Capture the cell that displays the provided text and extract its (x, y) central coordinate. 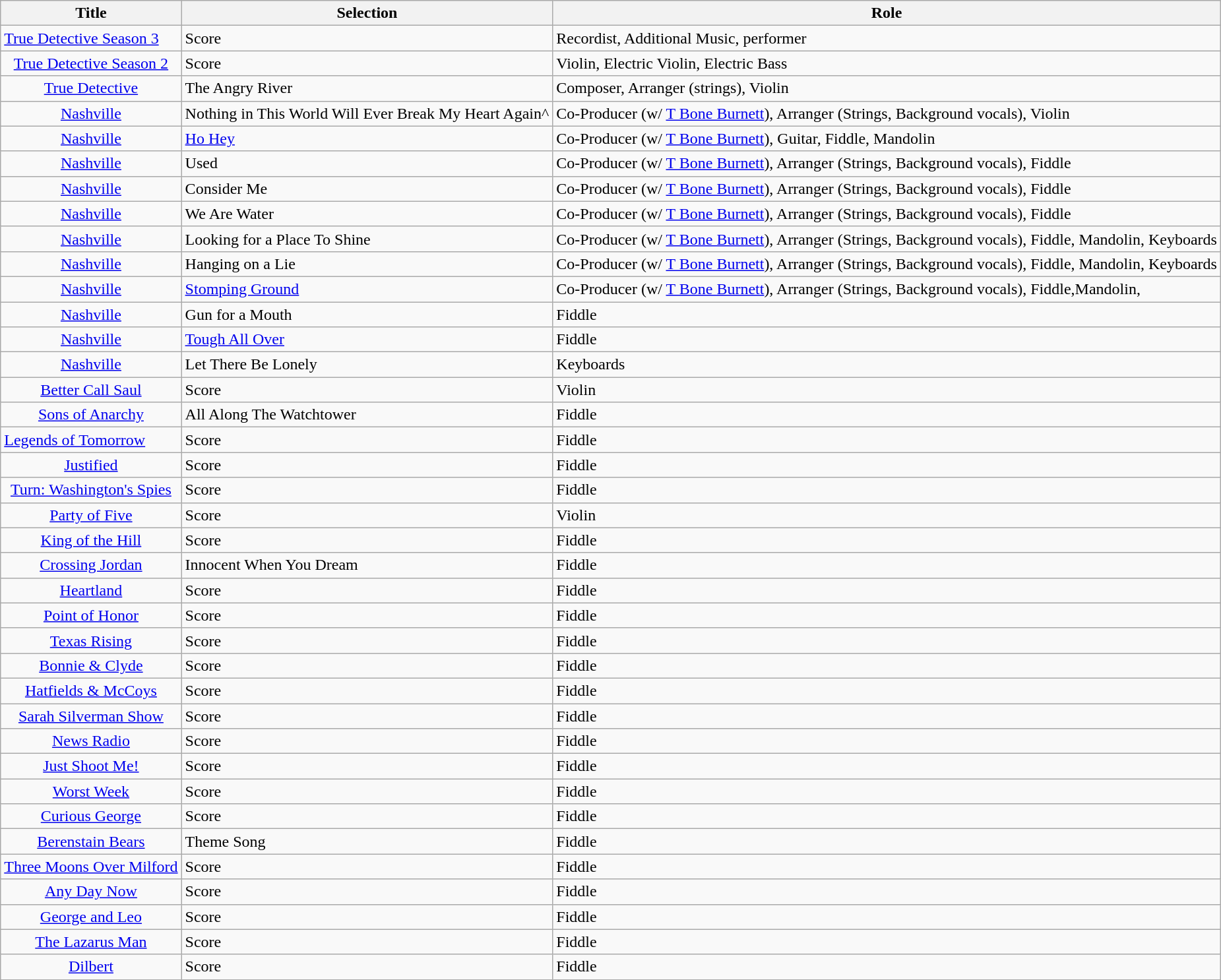
News Radio (91, 741)
Composer, Arranger (strings), Violin (887, 88)
Hatfields & McCoys (91, 690)
Curious George (91, 816)
Any Day Now (91, 892)
Turn: Washington's Spies (91, 490)
Theme Song (367, 842)
True Detective Season 3 (91, 38)
Used (367, 164)
Party of Five (91, 515)
Co-Producer (w/ T Bone Burnett), Guitar, Fiddle, Mandolin (887, 138)
Co-Producer (w/ T Bone Burnett), Arranger (Strings, Background vocals), Fiddle,Mandolin, (887, 289)
Heartland (91, 590)
King of the Hill (91, 540)
Point of Honor (91, 615)
Justified (91, 465)
Recordist, Additional Music, performer (887, 38)
Hanging on a Lie (367, 264)
Violin, Electric Violin, Electric Bass (887, 63)
Tough All Over (367, 340)
Berenstain Bears (91, 842)
We Are Water (367, 214)
George and Leo (91, 917)
Bonnie & Clyde (91, 665)
Title (91, 13)
Selection (367, 13)
Legends of Tomorrow (91, 440)
Role (887, 13)
Worst Week (91, 791)
Sons of Anarchy (91, 415)
True Detective Season 2 (91, 63)
Just Shoot Me! (91, 766)
Gun for a Mouth (367, 315)
Ho Hey (367, 138)
Crossing Jordan (91, 565)
Innocent When You Dream (367, 565)
All Along The Watchtower (367, 415)
Nothing in This World Will Ever Break My Heart Again^ (367, 113)
Consider Me (367, 189)
Better Call Saul (91, 390)
Keyboards (887, 365)
Sarah Silverman Show (91, 716)
The Lazarus Man (91, 942)
True Detective (91, 88)
Let There Be Lonely (367, 365)
Dilbert (91, 967)
Texas Rising (91, 640)
Three Moons Over Milford (91, 867)
Co-Producer (w/ T Bone Burnett), Arranger (Strings, Background vocals), Violin (887, 113)
The Angry River (367, 88)
Looking for a Place To Shine (367, 239)
Stomping Ground (367, 289)
